Output the [X, Y] coordinate of the center of the cell containing the given text.  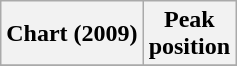
Chart (2009) [72, 34]
Peakposition [189, 34]
